Search for the cell housing the specified text and yield its (x, y) center coordinate. 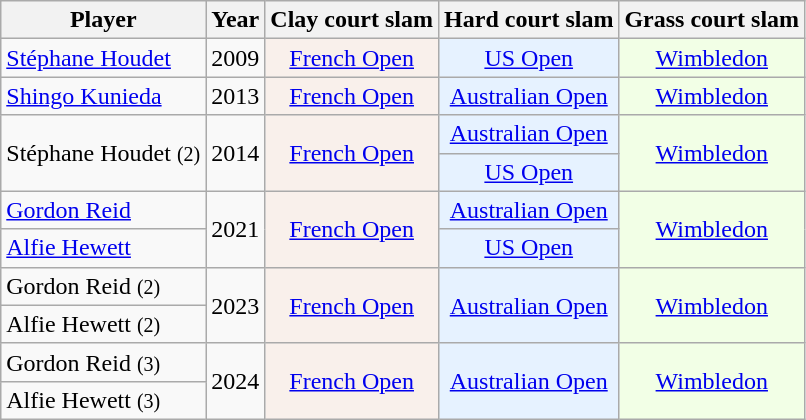
Shingo Kunieda (104, 96)
2013 (236, 96)
Alfie Hewett (104, 248)
Gordon Reid (2) (104, 286)
2014 (236, 153)
Alfie Hewett (3) (104, 400)
Gordon Reid (3) (104, 362)
2021 (236, 229)
Stéphane Houdet (104, 58)
Year (236, 20)
Gordon Reid (104, 210)
Player (104, 20)
2024 (236, 381)
2009 (236, 58)
Stéphane Houdet (2) (104, 153)
Hard court slam (529, 20)
Grass court slam (712, 20)
2023 (236, 305)
Clay court slam (352, 20)
Alfie Hewett (2) (104, 324)
